Provide the (x, y) coordinate of the cell's center where the given text is located.  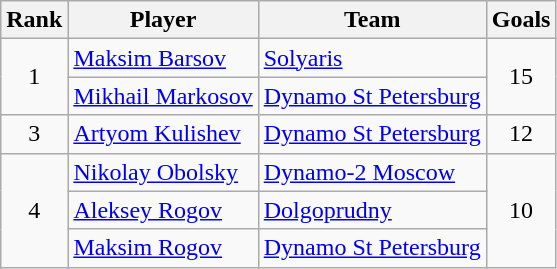
Team (372, 20)
Aleksey Rogov (163, 210)
15 (521, 77)
Artyom Kulishev (163, 134)
Maksim Rogov (163, 248)
Nikolay Obolsky (163, 172)
4 (34, 210)
3 (34, 134)
Player (163, 20)
Goals (521, 20)
Maksim Barsov (163, 58)
12 (521, 134)
Solyaris (372, 58)
1 (34, 77)
Dolgoprudny (372, 210)
10 (521, 210)
Rank (34, 20)
Dynamo-2 Moscow (372, 172)
Mikhail Markosov (163, 96)
